Detect which cell encompasses the target text, then output its [x, y] center coordinate. 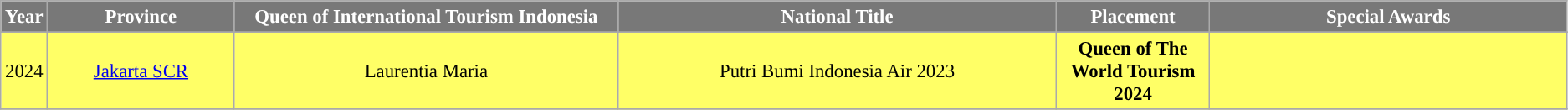
2024 [24, 71]
National Title [837, 17]
Jakarta SCR [141, 71]
Laurentia Maria [427, 71]
Queen of International Tourism Indonesia [427, 17]
Special Awards [1389, 17]
Placement [1133, 17]
Year [24, 17]
Queen of The World Tourism 2024 [1133, 71]
Province [141, 17]
Putri Bumi Indonesia Air 2023 [837, 71]
